Return the [x, y] coordinate for the center point of the cell that contains the specified text.  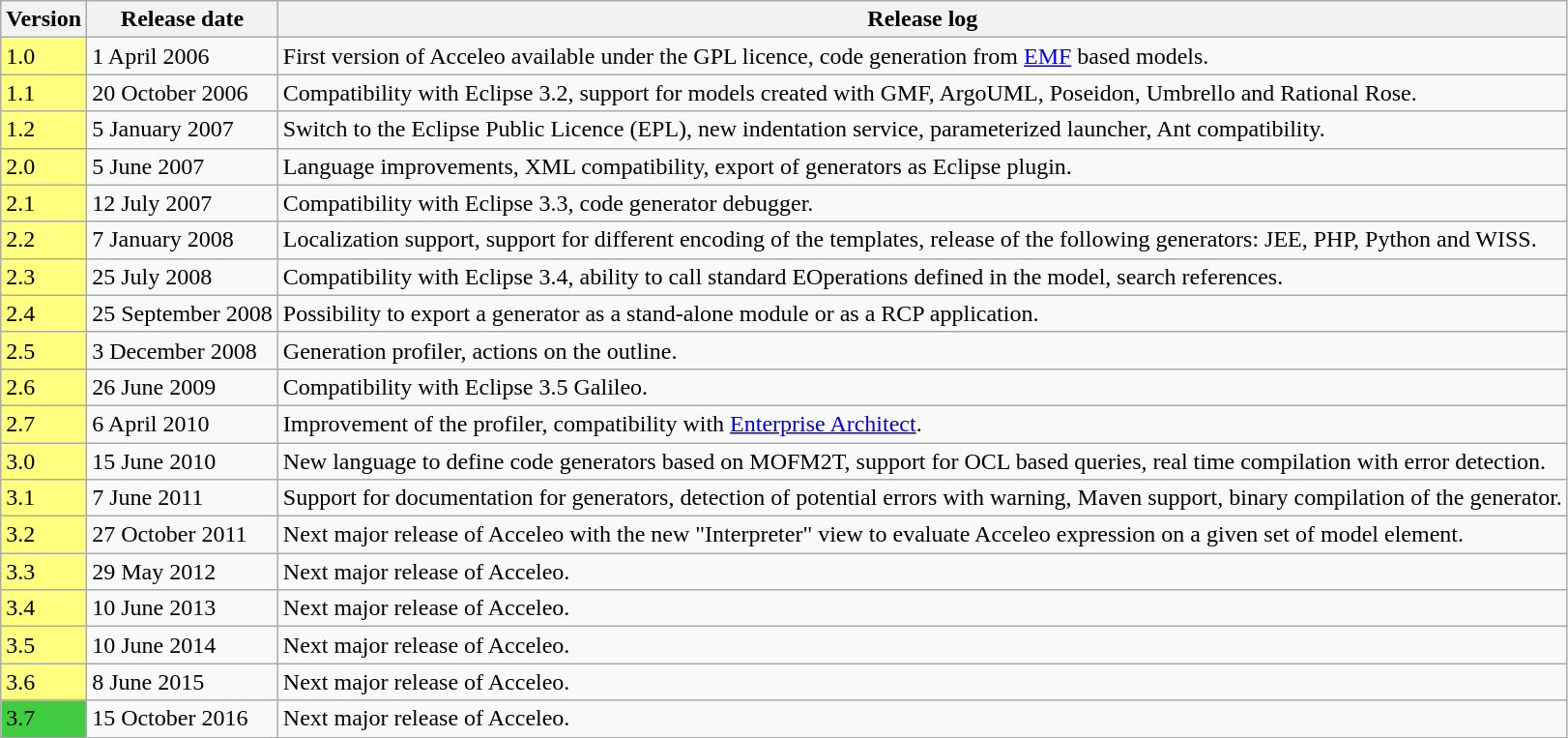
1.2 [44, 130]
5 June 2007 [183, 166]
7 June 2011 [183, 498]
Version [44, 19]
3.6 [44, 682]
27 October 2011 [183, 535]
2.3 [44, 277]
3 December 2008 [183, 350]
3.4 [44, 608]
Compatibility with Eclipse 3.2, support for models created with GMF, ArgoUML, Poseidon, Umbrello and Rational Rose. [922, 93]
2.0 [44, 166]
2.7 [44, 424]
1.1 [44, 93]
2.1 [44, 203]
New language to define code generators based on MOFM2T, support for OCL based queries, real time compilation with error detection. [922, 461]
Switch to the Eclipse Public Licence (EPL), new indentation service, parameterized launcher, Ant compatibility. [922, 130]
Support for documentation for generators, detection of potential errors with warning, Maven support, binary compilation of the generator. [922, 498]
3.1 [44, 498]
Possibility to export a generator as a stand-alone module or as a RCP application. [922, 313]
1 April 2006 [183, 56]
2.2 [44, 240]
Language improvements, XML compatibility, export of generators as Eclipse plugin. [922, 166]
2.4 [44, 313]
3.5 [44, 645]
10 June 2014 [183, 645]
29 May 2012 [183, 572]
1.0 [44, 56]
12 July 2007 [183, 203]
Compatibility with Eclipse 3.4, ability to call standard EOperations defined in the model, search references. [922, 277]
5 January 2007 [183, 130]
3.2 [44, 535]
25 July 2008 [183, 277]
Release date [183, 19]
Localization support, support for different encoding of the templates, release of the following generators: JEE, PHP, Python and WISS. [922, 240]
3.3 [44, 572]
Release log [922, 19]
26 June 2009 [183, 387]
Compatibility with Eclipse 3.3, code generator debugger. [922, 203]
2.6 [44, 387]
7 January 2008 [183, 240]
15 June 2010 [183, 461]
3.0 [44, 461]
8 June 2015 [183, 682]
2.5 [44, 350]
Compatibility with Eclipse 3.5 Galileo. [922, 387]
Improvement of the profiler, compatibility with Enterprise Architect. [922, 424]
Generation profiler, actions on the outline. [922, 350]
15 October 2016 [183, 719]
Next major release of Acceleo with the new "Interpreter" view to evaluate Acceleo expression on a given set of model element. [922, 535]
3.7 [44, 719]
First version of Acceleo available under the GPL licence, code generation from EMF based models. [922, 56]
6 April 2010 [183, 424]
10 June 2013 [183, 608]
25 September 2008 [183, 313]
20 October 2006 [183, 93]
